Pinpoint the cell where the given text exists, returning its (x, y) midpoint coordinate. 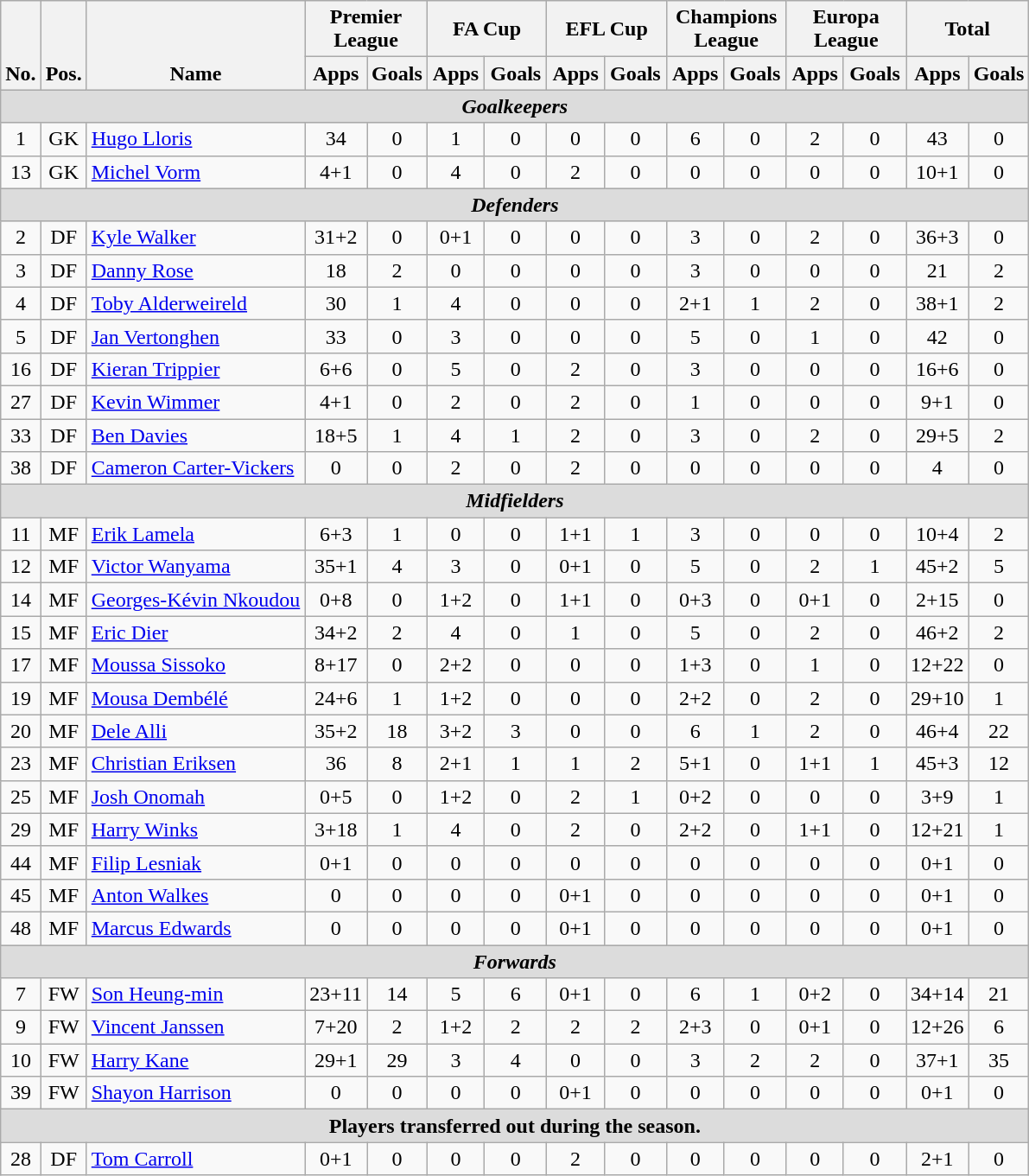
34+14 (938, 995)
45+2 (938, 567)
31+2 (336, 238)
Goalkeepers (515, 106)
Defenders (515, 205)
35+2 (336, 731)
20 (21, 731)
29+5 (938, 435)
10 (21, 1060)
12+21 (938, 830)
17 (21, 665)
2+15 (938, 600)
34+2 (336, 632)
38+1 (938, 303)
Toby Alderweireld (195, 303)
Vincent Janssen (195, 1027)
Danny Rose (195, 270)
12+26 (938, 1027)
35 (999, 1060)
Filip Lesniak (195, 862)
7 (21, 995)
Name (195, 45)
12+22 (938, 665)
Josh Onomah (195, 797)
3+18 (336, 830)
24+6 (336, 698)
Kieran Trippier (195, 369)
45 (21, 895)
37+1 (938, 1060)
EFL Cup (607, 29)
27 (21, 402)
Christian Eriksen (195, 764)
15 (21, 632)
0+3 (695, 600)
Premier League (366, 29)
Erik Lamela (195, 534)
Moussa Sissoko (195, 665)
Champions League (726, 29)
46+2 (938, 632)
29+1 (336, 1060)
16+6 (938, 369)
Total (968, 29)
Eric Dier (195, 632)
11 (21, 534)
29+10 (938, 698)
0+8 (336, 600)
22 (999, 731)
43 (938, 139)
13 (21, 172)
Players transferred out during the season. (515, 1126)
Shayon Harrison (195, 1093)
16 (21, 369)
Cameron Carter-Vickers (195, 468)
Georges-Kévin Nkoudou (195, 600)
Son Heung-min (195, 995)
Victor Wanyama (195, 567)
No. (21, 45)
44 (21, 862)
Jan Vertonghen (195, 336)
6+6 (336, 369)
9 (21, 1027)
Michel Vorm (195, 172)
18+5 (336, 435)
34 (336, 139)
36+3 (938, 238)
Kevin Wimmer (195, 402)
36 (336, 764)
3+9 (938, 797)
8 (397, 764)
0+5 (336, 797)
3+2 (456, 731)
Forwards (515, 962)
Mousa Dembélé (195, 698)
Harry Kane (195, 1060)
1+3 (695, 665)
45+3 (938, 764)
42 (938, 336)
23 (21, 764)
6+3 (336, 534)
10+1 (938, 172)
39 (21, 1093)
7+20 (336, 1027)
9+1 (938, 402)
46+4 (938, 731)
Marcus Edwards (195, 928)
23+11 (336, 995)
Tom Carroll (195, 1159)
Europa League (847, 29)
Harry Winks (195, 830)
35+1 (336, 567)
Ben Davies (195, 435)
38 (21, 468)
Hugo Lloris (195, 139)
19 (21, 698)
FA Cup (487, 29)
Dele Alli (195, 731)
8+17 (336, 665)
5+1 (695, 764)
30 (336, 303)
Midfielders (515, 501)
10+4 (938, 534)
Kyle Walker (195, 238)
48 (21, 928)
28 (21, 1159)
25 (21, 797)
Anton Walkes (195, 895)
2+3 (695, 1027)
Pos. (64, 45)
